Identify which cell holds the provided text, then report its [x, y] central coordinate. 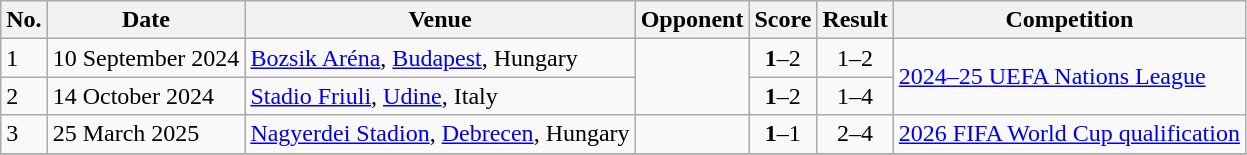
Bozsik Aréna, Budapest, Hungary [440, 58]
Result [855, 20]
14 October 2024 [146, 96]
Venue [440, 20]
Opponent [692, 20]
No. [24, 20]
2024–25 UEFA Nations League [1069, 77]
1–4 [855, 96]
Date [146, 20]
25 March 2025 [146, 134]
Stadio Friuli, Udine, Italy [440, 96]
1 [24, 58]
3 [24, 134]
2 [24, 96]
Score [783, 20]
Nagyerdei Stadion, Debrecen, Hungary [440, 134]
2–4 [855, 134]
2026 FIFA World Cup qualification [1069, 134]
1–1 [783, 134]
Competition [1069, 20]
10 September 2024 [146, 58]
